Return the (X, Y) coordinate for the center point of the cell that contains the specified text.  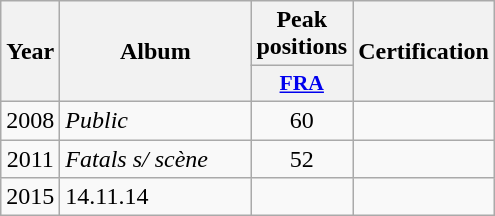
2015 (30, 197)
52 (302, 159)
14.11.14 (156, 197)
60 (302, 120)
Fatals s/ scène (156, 159)
Peak positions (302, 34)
Certification (424, 52)
Public (156, 120)
2008 (30, 120)
2011 (30, 159)
Year (30, 52)
FRA (302, 84)
Album (156, 52)
